Scan for the cell matching the given text and deliver its [x, y] coordinate at center. 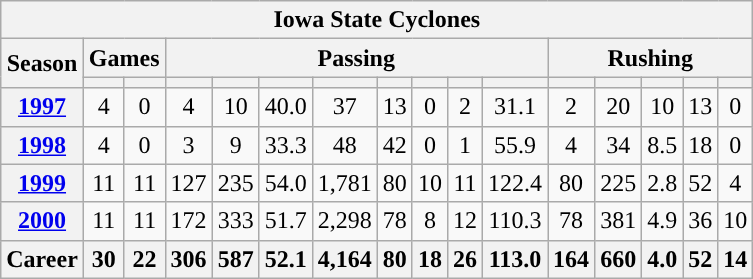
1999 [42, 183]
37 [344, 107]
2,298 [344, 221]
33.3 [286, 145]
34 [618, 145]
164 [572, 259]
30 [104, 259]
2000 [42, 221]
Iowa State Cyclones [377, 20]
122.4 [514, 183]
8 [430, 221]
14 [736, 259]
660 [618, 259]
48 [344, 145]
172 [188, 221]
225 [618, 183]
4.0 [662, 259]
113.0 [514, 259]
4.9 [662, 221]
54.0 [286, 183]
1998 [42, 145]
587 [236, 259]
20 [618, 107]
22 [144, 259]
Rushing [650, 58]
12 [464, 221]
127 [188, 183]
55.9 [514, 145]
2.8 [662, 183]
4,164 [344, 259]
1,781 [344, 183]
52.1 [286, 259]
235 [236, 183]
Games [124, 58]
Passing [356, 58]
9 [236, 145]
51.7 [286, 221]
31.1 [514, 107]
1997 [42, 107]
1 [464, 145]
40.0 [286, 107]
3 [188, 145]
381 [618, 221]
110.3 [514, 221]
Career [42, 259]
26 [464, 259]
36 [700, 221]
8.5 [662, 145]
306 [188, 259]
42 [394, 145]
Season [42, 64]
333 [236, 221]
